From the cell containing the given text, extract its center point as (X, Y) coordinate. 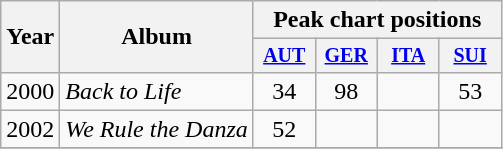
2002 (30, 129)
52 (284, 129)
SUI (470, 56)
We Rule the Danza (156, 129)
ITA (408, 56)
34 (284, 91)
2000 (30, 91)
AUT (284, 56)
98 (346, 91)
Peak chart positions (377, 20)
Album (156, 37)
Back to Life (156, 91)
Year (30, 37)
53 (470, 91)
GER (346, 56)
